Pinpoint the cell where the given text exists, returning its (X, Y) midpoint coordinate. 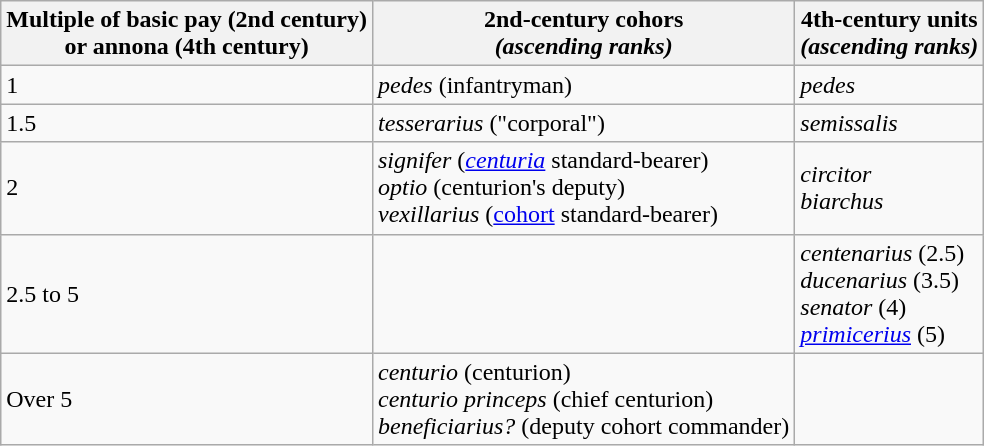
tesserarius ("corporal") (583, 123)
circitorbiarchus (890, 188)
pedes (infantryman) (583, 85)
centurio (centurion)centurio princeps (chief centurion)beneficiarius? (deputy cohort commander) (583, 399)
2nd-century cohors(ascending ranks) (583, 34)
signifer (centuria standard-bearer)optio (centurion's deputy)vexillarius (cohort standard-bearer) (583, 188)
1 (187, 85)
4th-century units(ascending ranks) (890, 34)
Over 5 (187, 399)
Multiple of basic pay (2nd century)or annona (4th century) (187, 34)
1.5 (187, 123)
2 (187, 188)
pedes (890, 85)
2.5 to 5 (187, 294)
semissalis (890, 123)
centenarius (2.5)ducenarius (3.5)senator (4)primicerius (5) (890, 294)
